Find where the given text appears and provide that cell's center as [X, Y] coordinate. 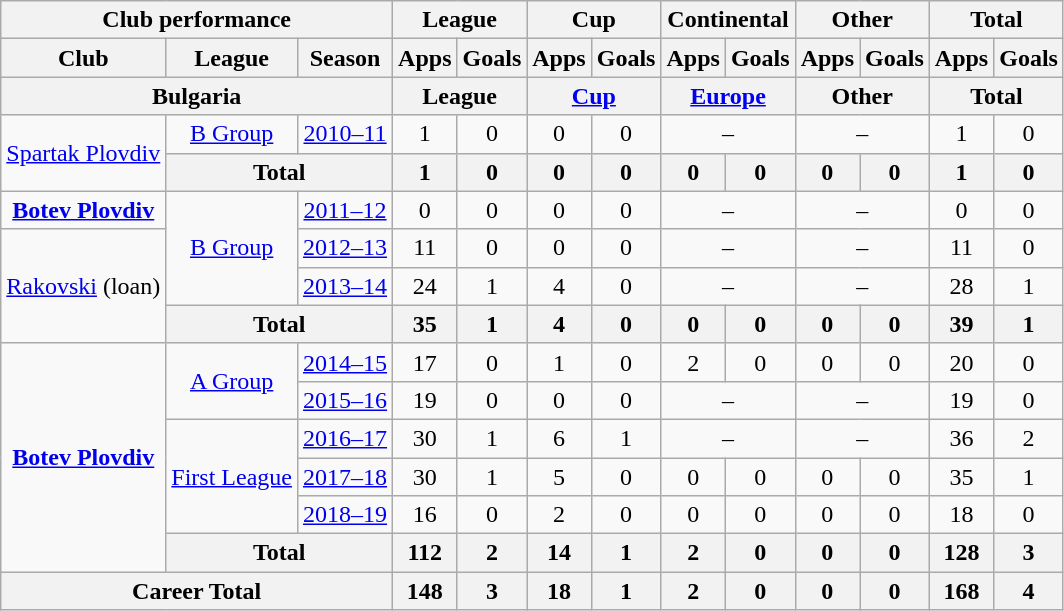
14 [559, 553]
2016–17 [346, 438]
5 [559, 477]
16 [425, 515]
36 [961, 438]
28 [961, 286]
Career Total [197, 591]
Spartak Plovdiv [84, 153]
2010–11 [346, 134]
39 [961, 324]
2012–13 [346, 248]
2015–16 [346, 400]
6 [559, 438]
Continental [728, 20]
2017–18 [346, 477]
Europe [728, 96]
Bulgaria [197, 96]
168 [961, 591]
Club performance [197, 20]
20 [961, 362]
First League [232, 476]
Rakovski (loan) [84, 286]
Club [84, 58]
2018–19 [346, 515]
2011–12 [346, 210]
17 [425, 362]
Season [346, 58]
24 [425, 286]
2013–14 [346, 286]
128 [961, 553]
A Group [232, 381]
112 [425, 553]
148 [425, 591]
2014–15 [346, 362]
